Pinpoint the cell where the given text exists, returning its (x, y) midpoint coordinate. 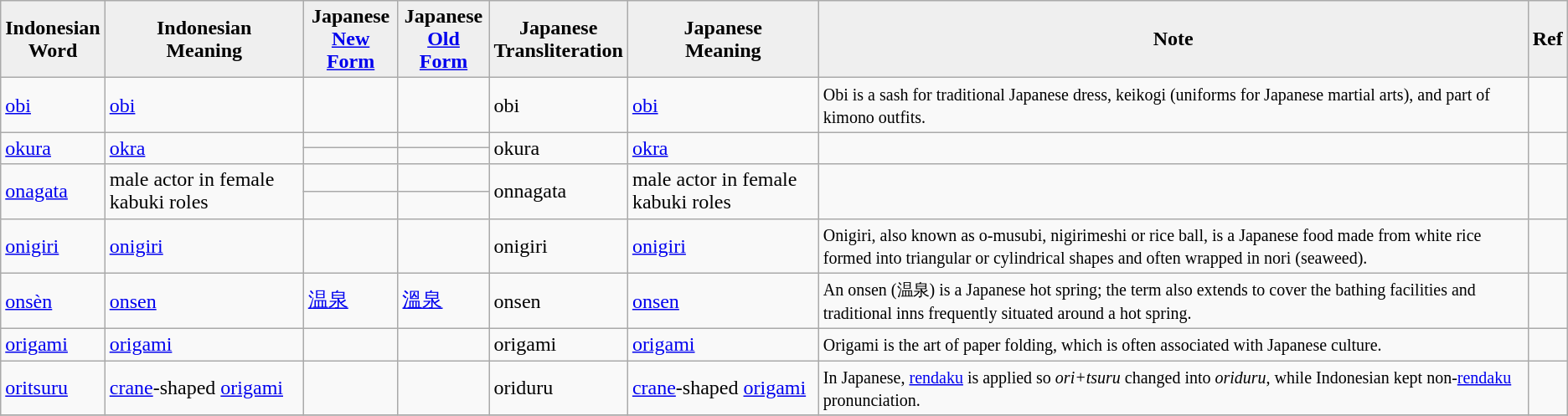
Ref (1548, 39)
oriduru (558, 388)
温泉 (350, 301)
Japanese Meaning (723, 39)
onagata (53, 191)
溫泉 (444, 301)
Japanese Transliteration (558, 39)
Indonesian Meaning (204, 39)
Obi is a sash for traditional Japanese dress, keikogi (uniforms for Japanese martial arts), and part of kimono outfits. (1173, 105)
Japanese New Form (350, 39)
Japanese Old Form (444, 39)
onnagata (558, 191)
In Japanese, rendaku is applied so ori+tsuru changed into oriduru, while Indonesian kept non-rendaku pronunciation. (1173, 388)
Note (1173, 39)
onsèn (53, 301)
Indonesian Word (53, 39)
oritsuru (53, 388)
Origami is the art of paper folding, which is often associated with Japanese culture. (1173, 345)
